Return the [x, y] coordinate for the center point of the cell that contains the specified text.  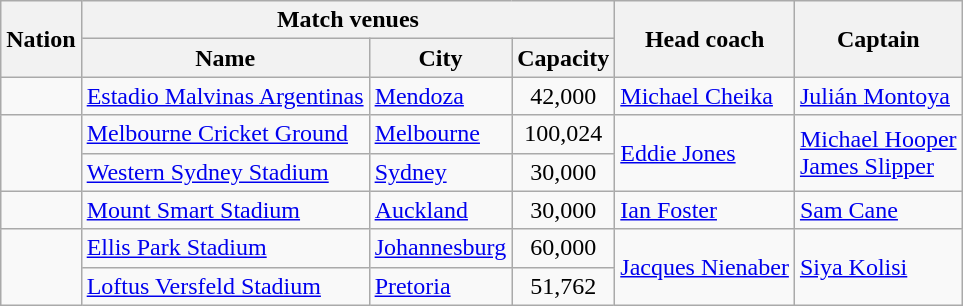
Pretoria [440, 286]
Michael HooperJames Slipper [878, 153]
Match venues [348, 20]
Captain [878, 39]
Nation [41, 39]
Estadio Malvinas Argentinas [225, 96]
Ian Foster [705, 210]
42,000 [564, 96]
Jacques Nienaber [705, 267]
Head coach [705, 39]
Sydney [440, 172]
60,000 [564, 248]
Johannesburg [440, 248]
Loftus Versfeld Stadium [225, 286]
Name [225, 58]
Mendoza [440, 96]
Siya Kolisi [878, 267]
Melbourne Cricket Ground [225, 134]
51,762 [564, 286]
Eddie Jones [705, 153]
Western Sydney Stadium [225, 172]
Michael Cheika [705, 96]
100,024 [564, 134]
Sam Cane [878, 210]
Julián Montoya [878, 96]
City [440, 58]
Auckland [440, 210]
Ellis Park Stadium [225, 248]
Capacity [564, 58]
Melbourne [440, 134]
Mount Smart Stadium [225, 210]
